From the cell containing the given text, extract its center point as [X, Y] coordinate. 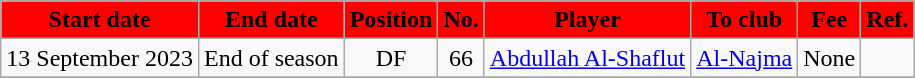
Al-Najma [744, 58]
End date [271, 20]
13 September 2023 [100, 58]
Position [391, 20]
DF [391, 58]
End of season [271, 58]
Player [587, 20]
66 [461, 58]
No. [461, 20]
Start date [100, 20]
Ref. [888, 20]
To club [744, 20]
None [830, 58]
Abdullah Al-Shaflut [587, 58]
Fee [830, 20]
